Identify which cell holds the provided text, then report its [X, Y] central coordinate. 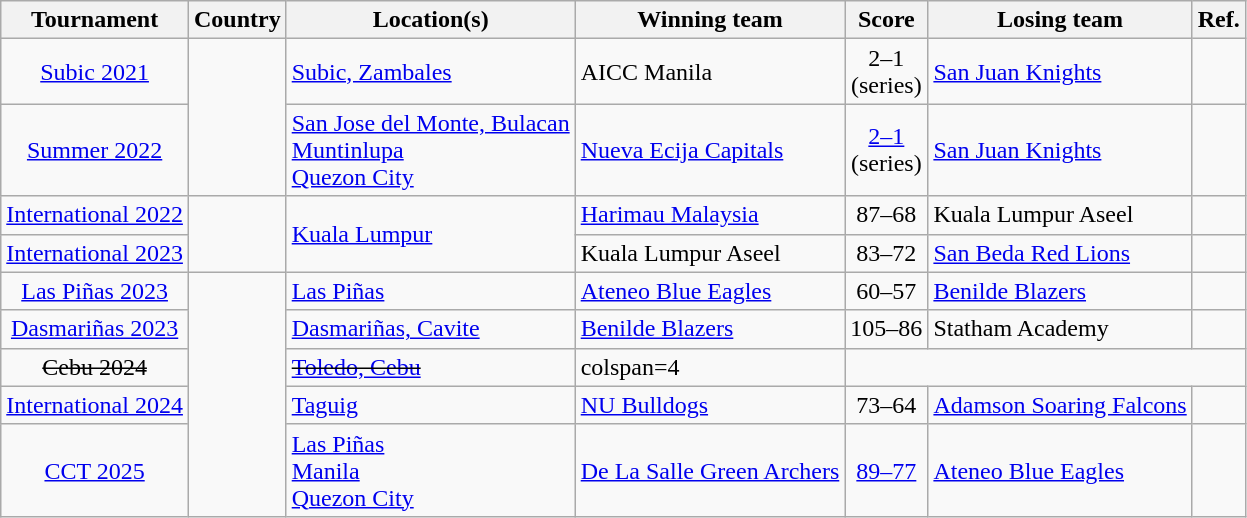
Nueva Ecija Capitals [710, 150]
International 2024 [95, 405]
Tournament [95, 20]
NU Bulldogs [710, 405]
Taguig [430, 405]
Country [237, 20]
Las Piñas Manila Quezon City [430, 470]
Ref. [1218, 20]
87–68 [886, 215]
International 2023 [95, 253]
Score [886, 20]
colspan=4 [710, 367]
International 2022 [95, 215]
89–77 [886, 470]
San Jose del Monte, Bulacan Muntinlupa Quezon City [430, 150]
Harimau Malaysia [710, 215]
Dasmariñas 2023 [95, 329]
AICC Manila [710, 72]
CCT 2025 [95, 470]
60–57 [886, 291]
Summer 2022 [95, 150]
73–64 [886, 405]
Dasmariñas, Cavite [430, 329]
Statham Academy [1060, 329]
Subic 2021 [95, 72]
Toledo, Cebu [430, 367]
83–72 [886, 253]
Location(s) [430, 20]
San Beda Red Lions [1060, 253]
Las Piñas [430, 291]
Subic, Zambales [430, 72]
De La Salle Green Archers [710, 470]
105–86 [886, 329]
Las Piñas 2023 [95, 291]
Winning team [710, 20]
Kuala Lumpur [430, 234]
Losing team [1060, 20]
Adamson Soaring Falcons [1060, 405]
Cebu 2024 [95, 367]
